Find where the given text appears and provide that cell's center as (x, y) coordinate. 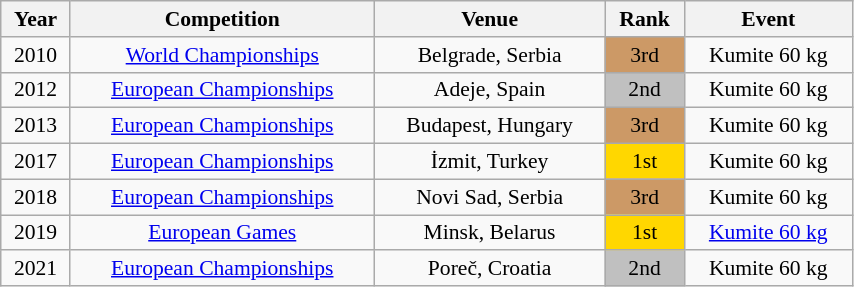
Year (36, 19)
European Games (222, 233)
Competition (222, 19)
Rank (644, 19)
Adeje, Spain (490, 90)
Novi Sad, Serbia (490, 197)
Poreč, Croatia (490, 269)
İzmit, Turkey (490, 162)
Event (768, 19)
2017 (36, 162)
2013 (36, 126)
Belgrade, Serbia (490, 55)
Minsk, Belarus (490, 233)
2019 (36, 233)
2018 (36, 197)
2021 (36, 269)
World Championships (222, 55)
Budapest, Hungary (490, 126)
2012 (36, 90)
2010 (36, 55)
Venue (490, 19)
